For the text-containing cell, return its midpoint in (X, Y) coordinate format. 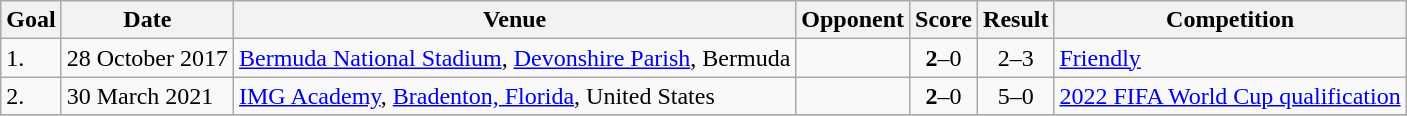
Score (944, 20)
2. (31, 96)
Friendly (1230, 58)
Competition (1230, 20)
1. (31, 58)
2022 FIFA World Cup qualification (1230, 96)
IMG Academy, Bradenton, Florida, United States (515, 96)
Venue (515, 20)
2–3 (1016, 58)
28 October 2017 (147, 58)
5–0 (1016, 96)
Goal (31, 20)
Result (1016, 20)
30 March 2021 (147, 96)
Opponent (853, 20)
Bermuda National Stadium, Devonshire Parish, Bermuda (515, 58)
Date (147, 20)
